Output the (x, y) coordinate of the center of the cell containing the given text.  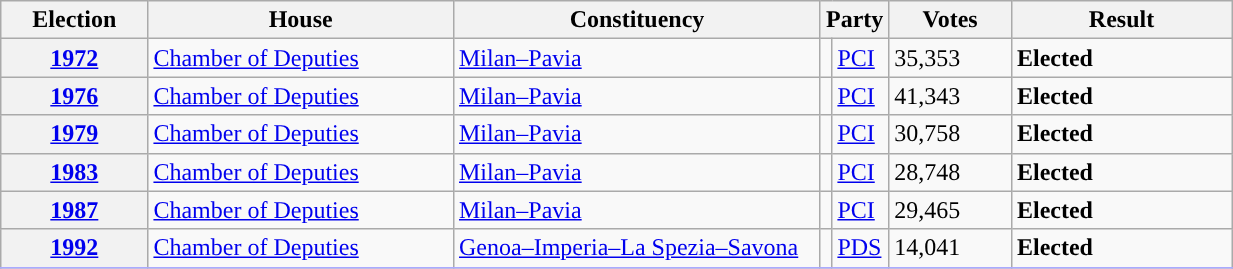
Votes (950, 20)
30,758 (950, 134)
1992 (74, 248)
29,465 (950, 210)
1972 (74, 58)
41,343 (950, 96)
Constituency (636, 20)
1976 (74, 96)
1983 (74, 172)
PDS (860, 248)
35,353 (950, 58)
Genoa–Imperia–La Spezia–Savona (636, 248)
Party (854, 20)
1979 (74, 134)
Result (1121, 20)
28,748 (950, 172)
1987 (74, 210)
Election (74, 20)
14,041 (950, 248)
House (301, 20)
